Provide the (X, Y) coordinate of the cell's center where the given text is located.  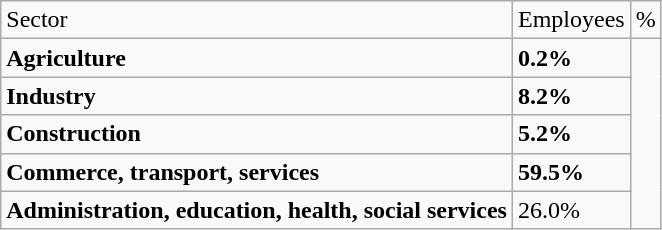
Administration, education, health, social services (257, 210)
59.5% (571, 172)
26.0% (571, 210)
Sector (257, 20)
5.2% (571, 134)
Agriculture (257, 58)
Construction (257, 134)
Industry (257, 96)
% (646, 20)
Employees (571, 20)
Commerce, transport, services (257, 172)
8.2% (571, 96)
0.2% (571, 58)
